Find where the given text appears and provide that cell's center as [X, Y] coordinate. 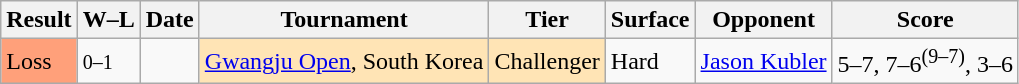
Tournament [344, 20]
Loss [39, 62]
Gwangju Open, South Korea [344, 62]
5–7, 7–6(9–7), 3–6 [925, 62]
Hard [650, 62]
Tier [547, 20]
Surface [650, 20]
Date [170, 20]
Challenger [547, 62]
W–L [108, 20]
0–1 [108, 62]
Opponent [764, 20]
Jason Kubler [764, 62]
Score [925, 20]
Result [39, 20]
